Provide the (X, Y) coordinate of the cell's center where the given text is located.  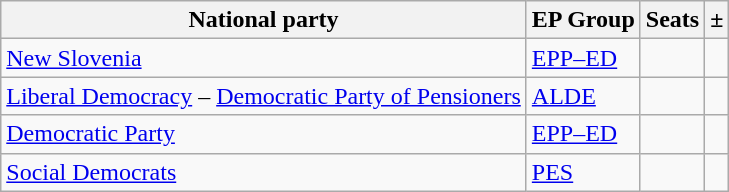
PES (583, 172)
Democratic Party (264, 134)
Seats (672, 20)
Liberal Democracy – Democratic Party of Pensioners (264, 96)
ALDE (583, 96)
± (717, 20)
National party (264, 20)
Social Democrats (264, 172)
EP Group (583, 20)
New Slovenia (264, 58)
